Return (x, y) of the center of cell containing provided text 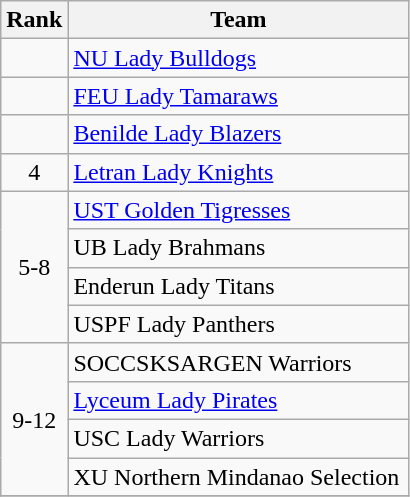
UST Golden Tigresses (238, 210)
Team (238, 20)
Enderun Lady Titans (238, 286)
FEU Lady Tamaraws (238, 96)
Rank (34, 20)
UB Lady Brahmans (238, 248)
Benilde Lady Blazers (238, 134)
SOCCSKSARGEN Warriors (238, 362)
XU Northern Mindanao Selection (238, 477)
5-8 (34, 267)
Lyceum Lady Pirates (238, 400)
NU Lady Bulldogs (238, 58)
Letran Lady Knights (238, 172)
USC Lady Warriors (238, 438)
4 (34, 172)
9-12 (34, 419)
USPF Lady Panthers (238, 324)
